For the text-containing cell, return its midpoint in (X, Y) coordinate format. 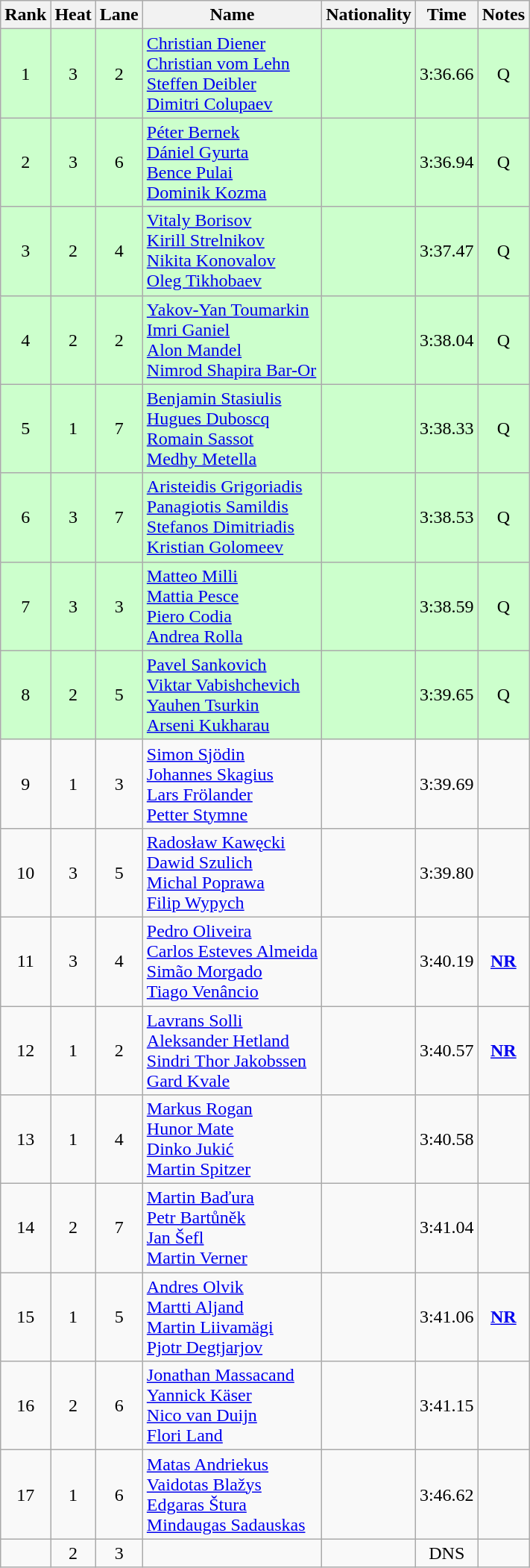
Christian DienerChristian vom LehnSteffen DeiblerDimitri Colupaev (232, 73)
Name (232, 15)
Benjamin StasiulisHugues DuboscqRomain SassotMedhy Metella (232, 428)
Markus RoganHunor MateDinko JukićMartin Spitzer (232, 1140)
3:36.66 (447, 73)
3:41.04 (447, 1228)
9 (25, 783)
Yakov-Yan ToumarkinImri GanielAlon MandelNimrod Shapira Bar-Or (232, 340)
Matas AndriekusVaidotas BlažysEdgaras ŠturaMindaugas Sadauskas (232, 1495)
3:41.06 (447, 1317)
Lane (119, 15)
Heat (73, 15)
Aristeidis GrigoriadisPanagiotis SamildisStefanos DimitriadisKristian Golomeev (232, 518)
Nationality (369, 15)
3:38.59 (447, 606)
Matteo MilliMattia PescePiero CodiaAndrea Rolla (232, 606)
Time (447, 15)
3:37.47 (447, 251)
3:38.53 (447, 518)
8 (25, 695)
3:40.57 (447, 1050)
3:36.94 (447, 163)
Radosław KawęckiDawid SzulichMichal PoprawaFilip Wypych (232, 873)
11 (25, 961)
15 (25, 1317)
Rank (25, 15)
Lavrans SolliAleksander HetlandSindri Thor JakobssenGard Kvale (232, 1050)
3:41.15 (447, 1405)
3:39.69 (447, 783)
16 (25, 1405)
DNS (447, 1553)
3:40.58 (447, 1140)
3:38.04 (447, 340)
Pedro OliveiraCarlos Esteves AlmeidaSimão MorgadoTiago Venâncio (232, 961)
Pavel SankovichViktar VabishchevichYauhen TsurkinArseni Kukharau (232, 695)
10 (25, 873)
3:39.65 (447, 695)
3:39.80 (447, 873)
Simon SjödinJohannes SkagiusLars FrölanderPetter Stymne (232, 783)
12 (25, 1050)
Martin BaďuraPetr BartůněkJan ŠeflMartin Verner (232, 1228)
Jonathan MassacandYannick KäserNico van DuijnFlori Land (232, 1405)
Notes (503, 15)
Andres OlvikMartti AljandMartin LiivamägiPjotr Degtjarjov (232, 1317)
14 (25, 1228)
Vitaly BorisovKirill StrelnikovNikita KonovalovOleg Tikhobaev (232, 251)
3:40.19 (447, 961)
17 (25, 1495)
Péter BernekDániel GyurtaBence PulaiDominik Kozma (232, 163)
3:38.33 (447, 428)
13 (25, 1140)
3:46.62 (447, 1495)
